Search for the cell housing the specified text and yield its (x, y) center coordinate. 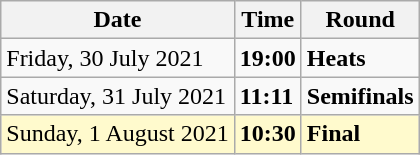
Heats (360, 58)
Time (268, 20)
11:11 (268, 96)
Sunday, 1 August 2021 (118, 134)
Final (360, 134)
19:00 (268, 58)
Date (118, 20)
Saturday, 31 July 2021 (118, 96)
Round (360, 20)
10:30 (268, 134)
Friday, 30 July 2021 (118, 58)
Semifinals (360, 96)
